Search for the cell housing the specified text and yield its [X, Y] center coordinate. 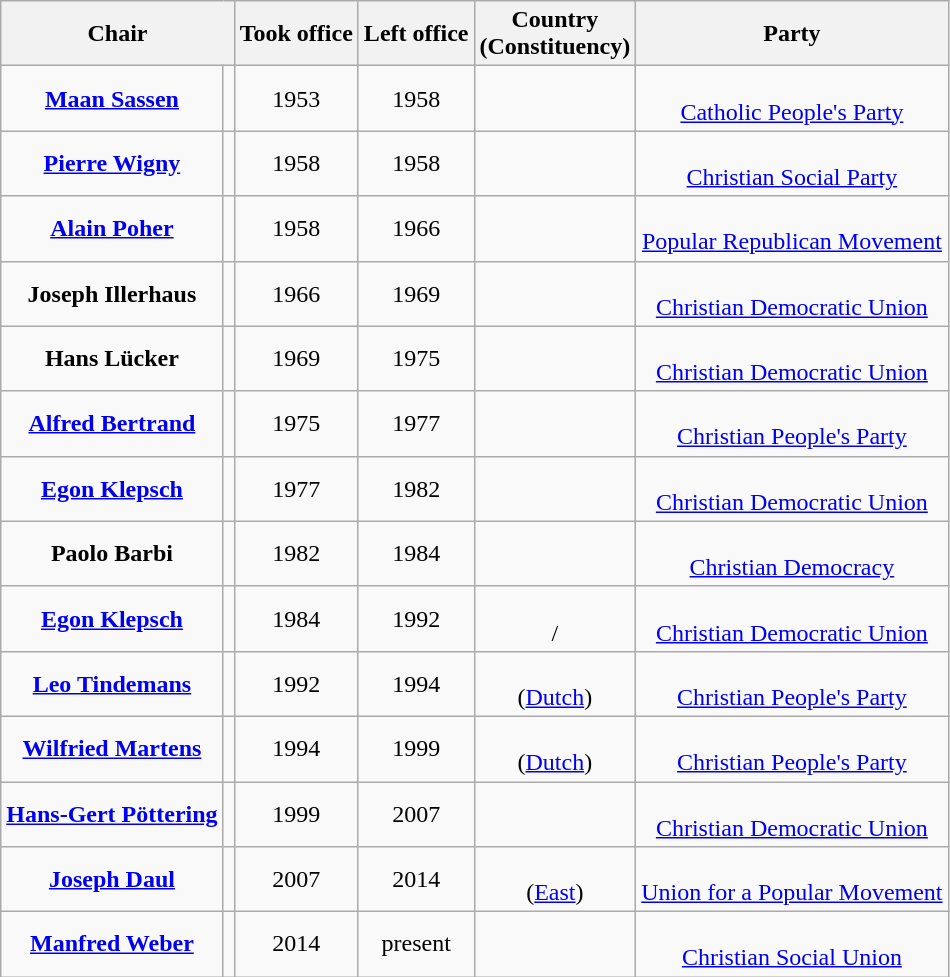
1953 [296, 98]
Popular Republican Movement [792, 228]
Maan Sassen [112, 98]
Joseph Daul [112, 880]
Wilfried Martens [112, 748]
Country(Constituency) [555, 34]
Pierre Wigny [112, 164]
Hans-Gert Pöttering [112, 814]
Left office [416, 34]
/ [555, 618]
Christian Democracy [792, 554]
Manfred Weber [112, 944]
Catholic People's Party [792, 98]
Took office [296, 34]
Hans Lücker [112, 358]
Alfred Bertrand [112, 424]
Christian Social Party [792, 164]
Union for a Popular Movement [792, 880]
Paolo Barbi [112, 554]
(East) [555, 880]
Christian Social Union [792, 944]
Alain Poher [112, 228]
Party [792, 34]
present [416, 944]
Joseph Illerhaus [112, 294]
Chair [118, 34]
Leo Tindemans [112, 684]
